Detect which cell encompasses the target text, then output its (X, Y) center coordinate. 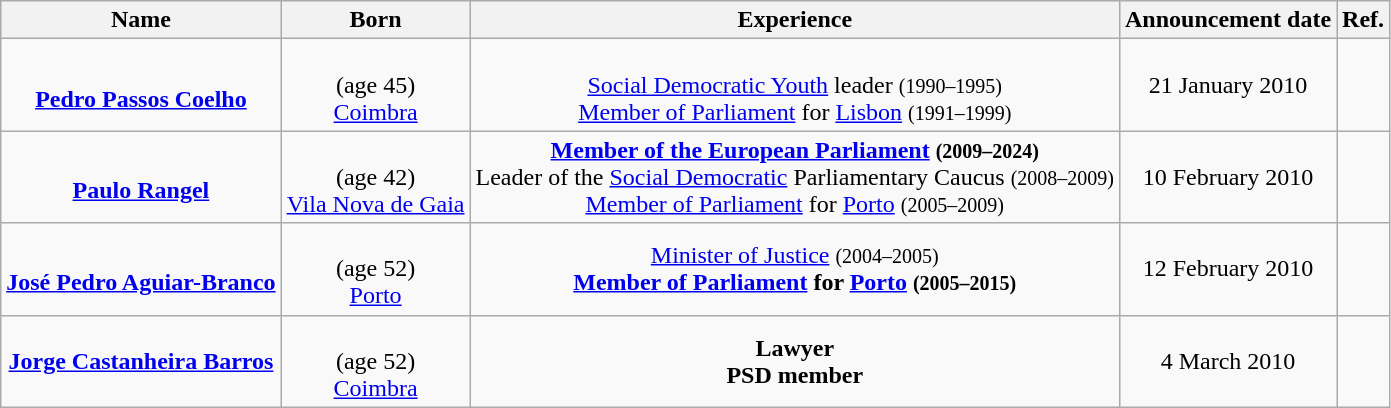
Paulo Rangel (141, 177)
12 February 2010 (1228, 269)
Pedro Passos Coelho (141, 85)
Ref. (1364, 20)
(age 52)Porto (376, 269)
(age 42)Vila Nova de Gaia (376, 177)
Name (141, 20)
LawyerPSD member (794, 361)
Jorge Castanheira Barros (141, 361)
(age 45)Coimbra (376, 85)
Social Democratic Youth leader (1990–1995)Member of Parliament for Lisbon (1991–1999) (794, 85)
José Pedro Aguiar-Branco (141, 269)
Announcement date (1228, 20)
Born (376, 20)
4 March 2010 (1228, 361)
Experience (794, 20)
21 January 2010 (1228, 85)
10 February 2010 (1228, 177)
Minister of Justice (2004–2005)Member of Parliament for Porto (2005–2015) (794, 269)
(age 52)Coimbra (376, 361)
